Pinpoint the cell where the given text exists, returning its [x, y] midpoint coordinate. 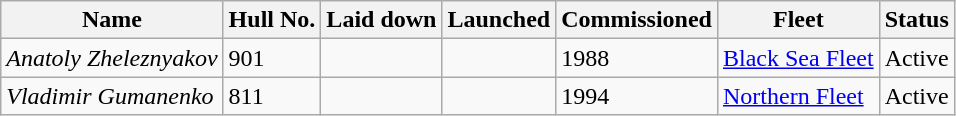
Black Sea Fleet [798, 58]
Hull No. [272, 20]
Vladimir Gumanenko [112, 96]
1994 [637, 96]
Anatoly Zheleznyakov [112, 58]
Status [916, 20]
811 [272, 96]
Fleet [798, 20]
Name [112, 20]
901 [272, 58]
Northern Fleet [798, 96]
1988 [637, 58]
Commissioned [637, 20]
Laid down [382, 20]
Launched [499, 20]
